Find where the given text appears and provide that cell's center as (x, y) coordinate. 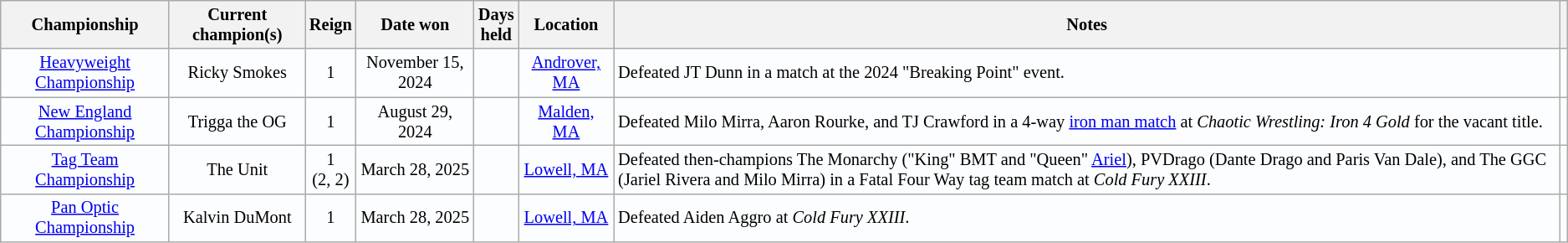
The Unit (237, 169)
Malden, MA (567, 121)
Championship (85, 24)
Defeated Milo Mirra, Aaron Rourke, and TJ Crawford in a 4-way iron man match at Chaotic Wrestling: Iron 4 Gold for the vacant title. (1087, 121)
Kalvin DuMont (237, 218)
Current champion(s) (237, 24)
Tag Team Championship (85, 169)
Defeated Aiden Aggro at Cold Fury XXIII. (1087, 218)
Date won (415, 24)
New England Championship (85, 121)
Reign (331, 24)
Defeated JT Dunn in a match at the 2024 "Breaking Point" event. (1087, 73)
Notes (1087, 24)
Location (567, 24)
November 15, 2024 (415, 73)
Pan Optic Championship (85, 218)
Heavyweight Championship (85, 73)
Trigga the OG (237, 121)
Daysheld (497, 24)
1(2, 2) (331, 169)
Androver, MA (567, 73)
August 29, 2024 (415, 121)
Ricky Smokes (237, 73)
